From the cell containing the given text, extract its center point as (x, y) coordinate. 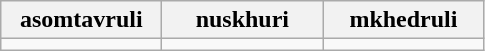
asomtavruli (82, 20)
mkhedruli (404, 20)
nuskhuri (242, 20)
